Output the (X, Y) coordinate of the center of the cell containing the given text.  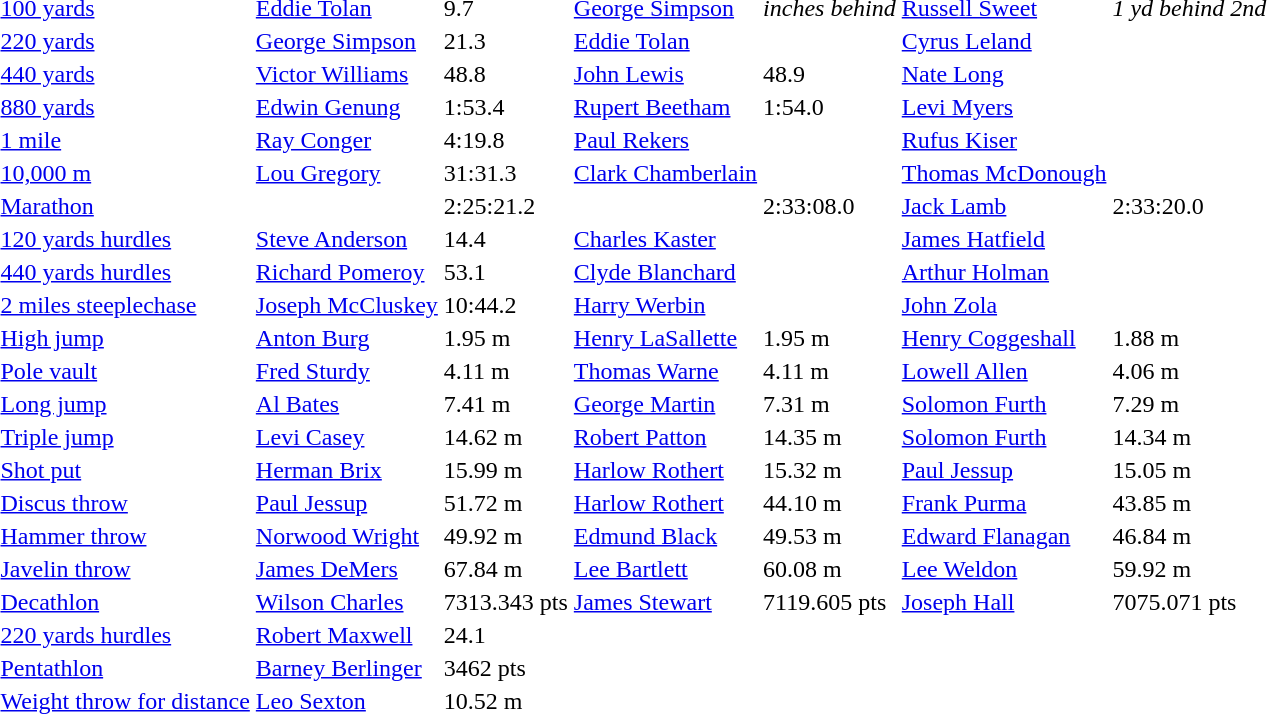
Jack Lamb (1004, 206)
67.84 m (506, 569)
Edward Flanagan (1004, 536)
Lowell Allen (1004, 371)
Thomas Warne (665, 371)
2:33:08.0 (830, 206)
14.4 (506, 239)
Thomas McDonough (1004, 173)
14.62 m (506, 437)
John Zola (1004, 305)
3462 pts (506, 668)
44.10 m (830, 503)
Clyde Blanchard (665, 272)
1:54.0 (830, 107)
53.1 (506, 272)
2:25:21.2 (506, 206)
James Hatfield (1004, 239)
Eddie Tolan (665, 41)
49.92 m (506, 536)
Levi Myers (1004, 107)
31:31.3 (506, 173)
John Lewis (665, 74)
7.31 m (830, 404)
48.9 (830, 74)
Fred Sturdy (346, 371)
7119.605 pts (830, 602)
Rupert Beetham (665, 107)
James DeMers (346, 569)
1:53.4 (506, 107)
Richard Pomeroy (346, 272)
Harry Werbin (665, 305)
Edwin Genung (346, 107)
Victor Williams (346, 74)
Cyrus Leland (1004, 41)
Robert Patton (665, 437)
Joseph McCluskey (346, 305)
Frank Purma (1004, 503)
Levi Casey (346, 437)
14.35 m (830, 437)
George Simpson (346, 41)
Steve Anderson (346, 239)
Joseph Hall (1004, 602)
4:19.8 (506, 140)
15.32 m (830, 470)
Norwood Wright (346, 536)
Lee Bartlett (665, 569)
Anton Burg (346, 338)
Ray Conger (346, 140)
15.99 m (506, 470)
51.72 m (506, 503)
49.53 m (830, 536)
48.8 (506, 74)
Paul Rekers (665, 140)
Arthur Holman (1004, 272)
60.08 m (830, 569)
24.1 (506, 635)
Lou Gregory (346, 173)
7313.343 pts (506, 602)
Edmund Black (665, 536)
Charles Kaster (665, 239)
Clark Chamberlain (665, 173)
Nate Long (1004, 74)
James Stewart (665, 602)
Lee Weldon (1004, 569)
Herman Brix (346, 470)
Wilson Charles (346, 602)
21.3 (506, 41)
Henry Coggeshall (1004, 338)
10:44.2 (506, 305)
Al Bates (346, 404)
Barney Berlinger (346, 668)
Robert Maxwell (346, 635)
7.41 m (506, 404)
Henry LaSallette (665, 338)
Rufus Kiser (1004, 140)
George Martin (665, 404)
